Detect which cell encompasses the target text, then output its [X, Y] center coordinate. 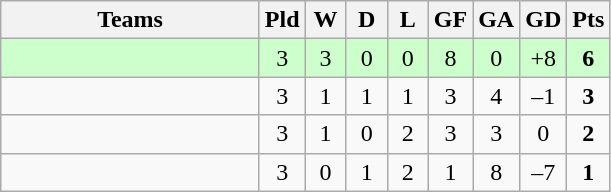
W [326, 20]
GF [450, 20]
–7 [544, 172]
Teams [130, 20]
D [366, 20]
Pld [282, 20]
–1 [544, 96]
Pts [588, 20]
GA [496, 20]
GD [544, 20]
L [408, 20]
4 [496, 96]
+8 [544, 58]
6 [588, 58]
